Find where the given text appears and provide that cell's center as [x, y] coordinate. 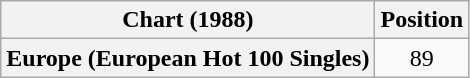
Chart (1988) [188, 20]
Europe (European Hot 100 Singles) [188, 58]
Position [422, 20]
89 [422, 58]
